Identify which cell holds the provided text, then report its (X, Y) central coordinate. 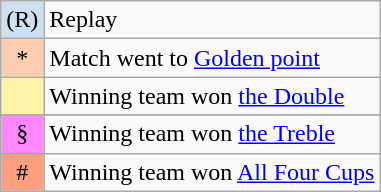
# (22, 172)
Winning team won the Treble (212, 134)
Match went to Golden point (212, 58)
Winning team won All Four Cups (212, 172)
* (22, 58)
§ (22, 134)
Winning team won the Double (212, 96)
(R) (22, 20)
Replay (212, 20)
